Return [X, Y] of the center of cell containing provided text 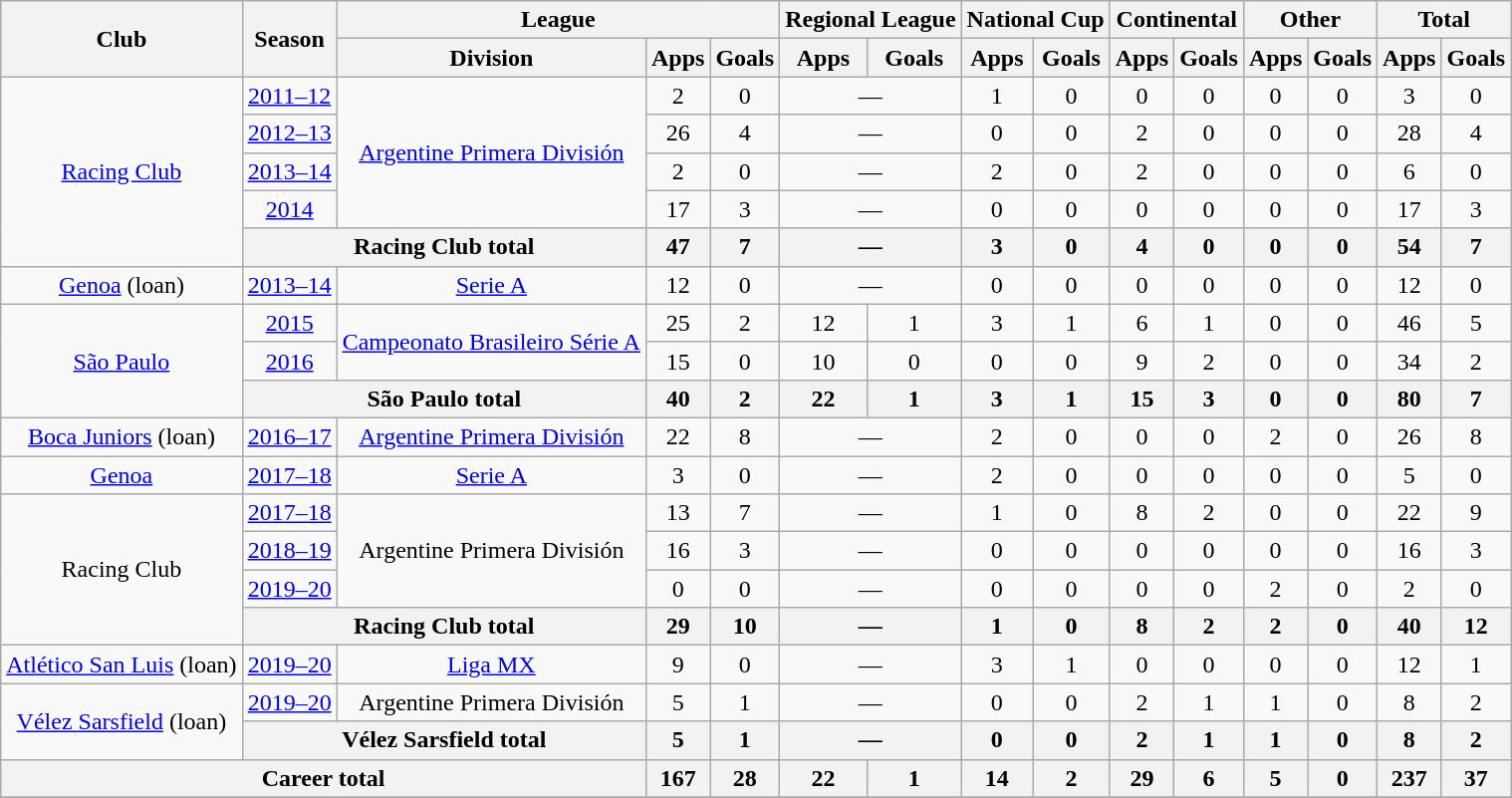
2015 [289, 323]
São Paulo [122, 361]
237 [1409, 778]
2018–19 [289, 551]
Atlético San Luis (loan) [122, 665]
25 [677, 323]
São Paulo total [444, 399]
Career total [324, 778]
14 [997, 778]
League [558, 20]
80 [1409, 399]
National Cup [1036, 20]
2012–13 [289, 133]
2014 [289, 209]
Boca Juniors (loan) [122, 436]
Genoa [122, 475]
Genoa (loan) [122, 285]
Vélez Sarsfield (loan) [122, 721]
54 [1409, 247]
2011–12 [289, 96]
Vélez Sarsfield total [444, 740]
47 [677, 247]
Liga MX [491, 665]
2016 [289, 361]
167 [677, 778]
Continental [1176, 20]
Division [491, 58]
Regional League [871, 20]
37 [1476, 778]
Total [1444, 20]
2016–17 [289, 436]
Season [289, 39]
Other [1310, 20]
13 [677, 513]
34 [1409, 361]
46 [1409, 323]
Club [122, 39]
Campeonato Brasileiro Série A [491, 342]
